Return the [X, Y] coordinate for the center point of the cell that contains the specified text.  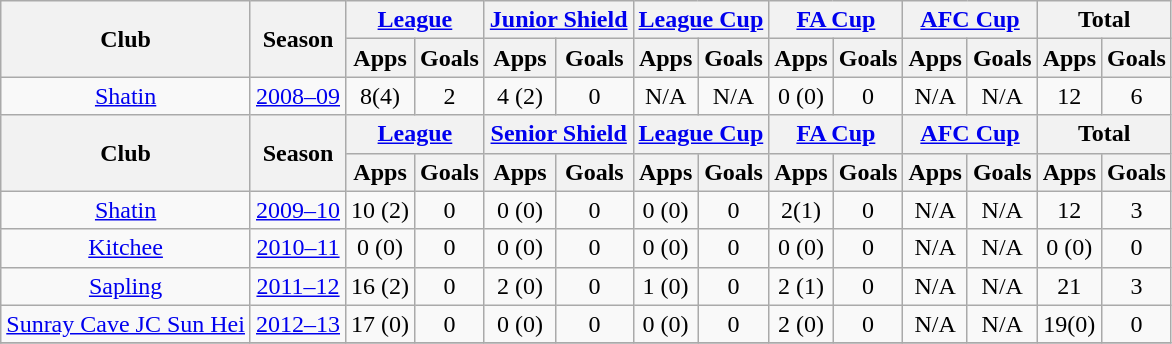
2010–11 [298, 248]
Kitchee [126, 248]
10 (2) [380, 210]
Sunray Cave JC Sun Hei [126, 324]
2008–09 [298, 96]
2012–13 [298, 324]
6 [1137, 96]
Junior Shield [558, 20]
17 (0) [380, 324]
4 (2) [520, 96]
1 (0) [666, 286]
2011–12 [298, 286]
19(0) [1069, 324]
2009–10 [298, 210]
2 (1) [801, 286]
Senior Shield [558, 134]
16 (2) [380, 286]
Sapling [126, 286]
8(4) [380, 96]
2(1) [801, 210]
21 [1069, 286]
2 [450, 96]
